Find where the given text appears and provide that cell's center as (x, y) coordinate. 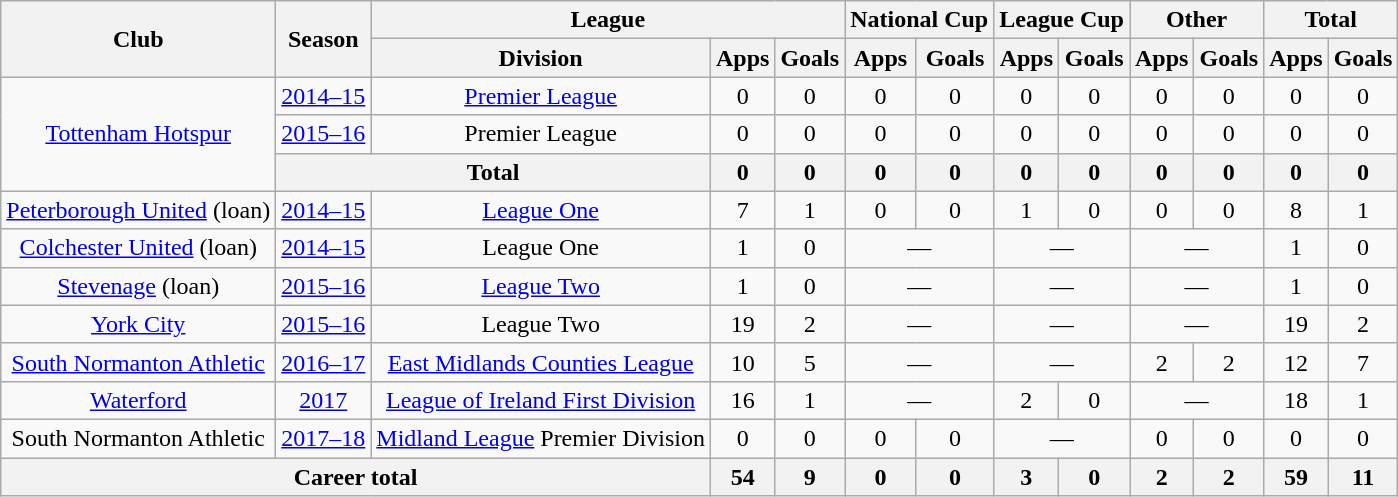
Midland League Premier Division (541, 438)
Stevenage (loan) (138, 286)
Other (1197, 20)
League Cup (1062, 20)
National Cup (920, 20)
59 (1296, 477)
Division (541, 58)
Waterford (138, 400)
16 (742, 400)
10 (742, 362)
East Midlands Counties League (541, 362)
Peterborough United (loan) (138, 210)
League of Ireland First Division (541, 400)
Career total (356, 477)
Club (138, 39)
8 (1296, 210)
Colchester United (loan) (138, 248)
5 (810, 362)
York City (138, 324)
2017–18 (324, 438)
2016–17 (324, 362)
9 (810, 477)
11 (1363, 477)
2017 (324, 400)
12 (1296, 362)
Tottenham Hotspur (138, 134)
18 (1296, 400)
Season (324, 39)
League (608, 20)
3 (1026, 477)
54 (742, 477)
